Find where the given text appears and provide that cell's center as [x, y] coordinate. 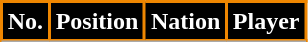
Player [266, 22]
Nation [186, 22]
No. [26, 22]
Position [96, 22]
